Search for the cell housing the specified text and yield its [x, y] center coordinate. 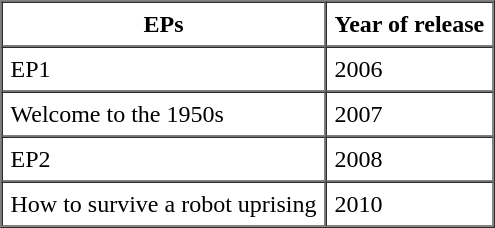
How to survive a robot uprising [164, 204]
Year of release [409, 24]
EP2 [164, 158]
EP1 [164, 68]
Welcome to the 1950s [164, 114]
2008 [409, 158]
2007 [409, 114]
2006 [409, 68]
EPs [164, 24]
2010 [409, 204]
